From the cell containing the given text, extract its center point as [x, y] coordinate. 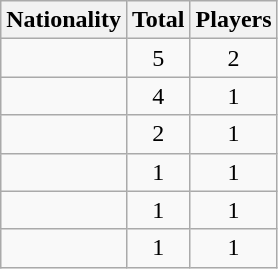
4 [158, 96]
Nationality [64, 20]
Total [158, 20]
5 [158, 58]
Players [234, 20]
